Provide the (x, y) coordinate of the cell's center where the given text is located.  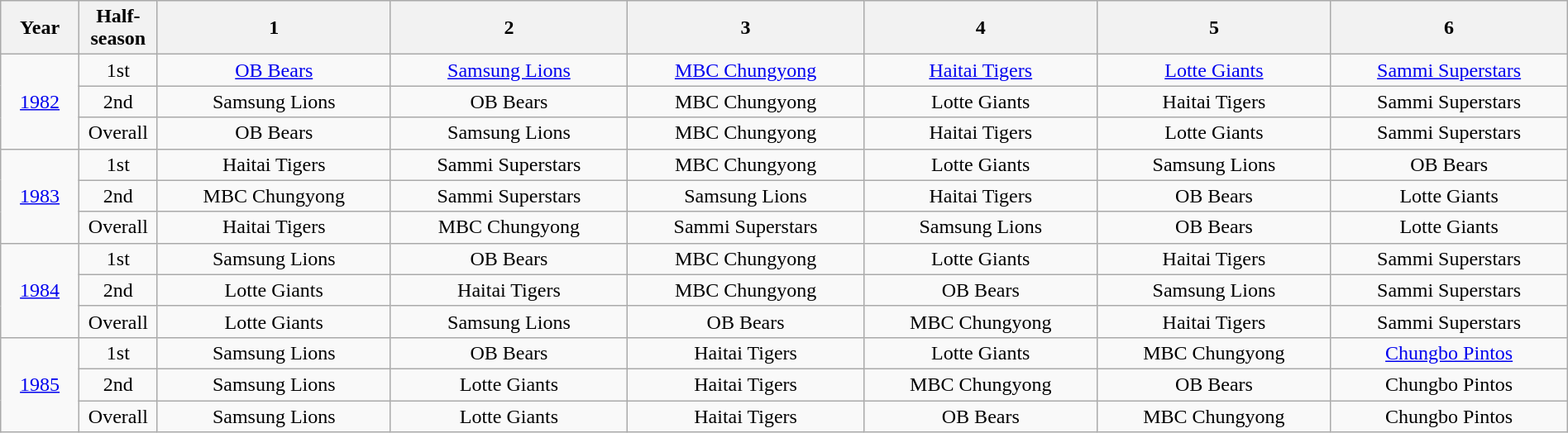
Year (40, 28)
6 (1449, 28)
5 (1214, 28)
3 (746, 28)
2 (509, 28)
1 (274, 28)
1982 (40, 102)
1984 (40, 290)
1985 (40, 384)
4 (981, 28)
Half-season (117, 28)
1983 (40, 196)
